Return (x, y) of the center of cell containing provided text 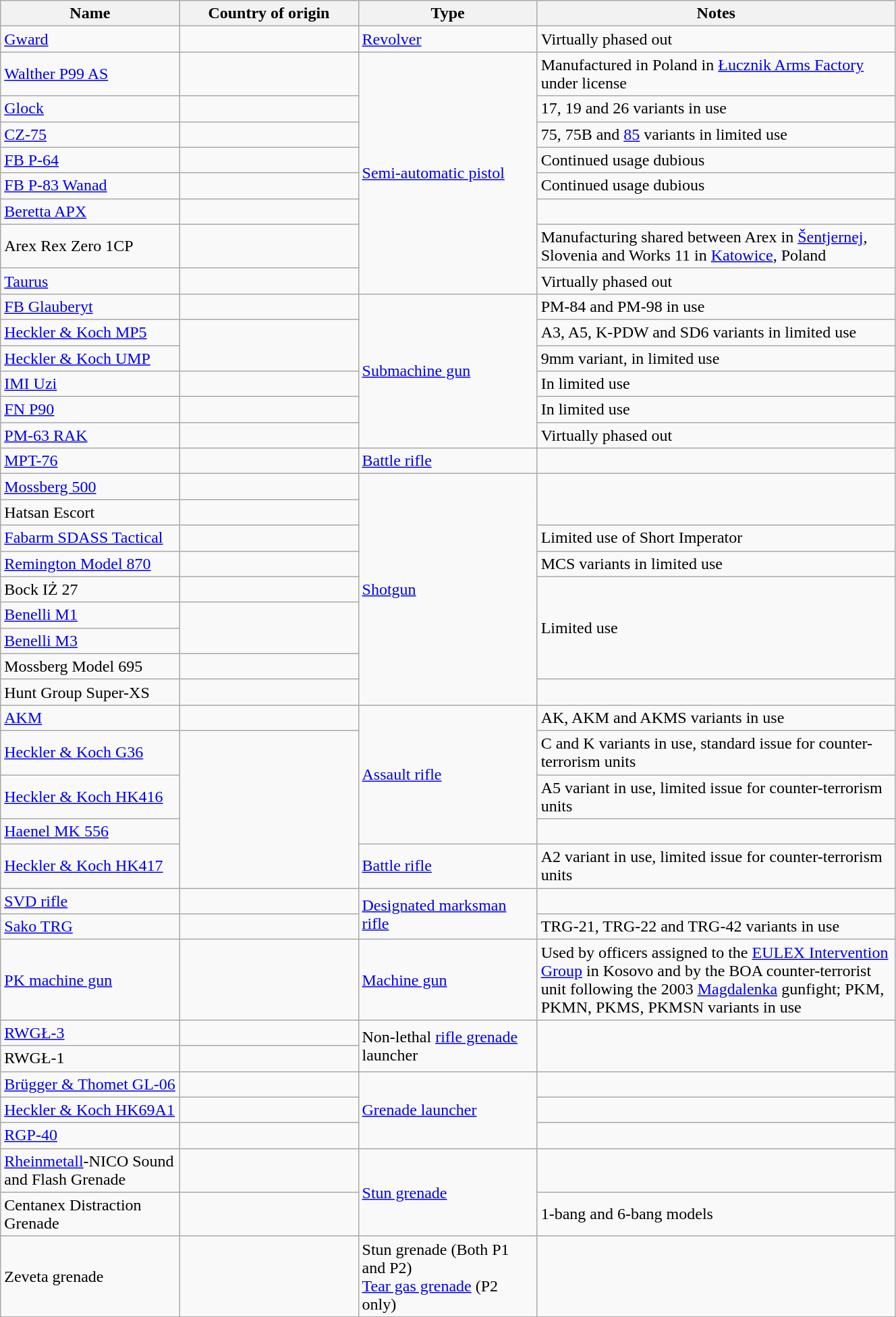
RGP-40 (90, 1135)
Submachine gun (448, 371)
9mm variant, in limited use (716, 358)
Glock (90, 109)
Arex Rex Zero 1CP (90, 246)
FB Glauberyt (90, 306)
CZ-75 (90, 134)
FN P90 (90, 410)
RWGŁ-3 (90, 1033)
Bock IŻ 27 (90, 589)
Type (448, 14)
Limited use (716, 628)
Manufacturing shared between Arex in Šentjernej, Slovenia and Works 11 in Katowice, Poland (716, 246)
Designated marksman rifle (448, 914)
A3, A5, K-PDW and SD6 variants in limited use (716, 332)
Name (90, 14)
Fabarm SDASS Tactical (90, 538)
Semi-automatic pistol (448, 173)
PM-63 RAK (90, 435)
MPT-76 (90, 461)
Notes (716, 14)
Heckler & Koch UMP (90, 358)
Stun grenade (Both P1 and P2)Tear gas grenade (P2 only) (448, 1276)
Sako TRG (90, 927)
Hunt Group Super-XS (90, 692)
FB P-64 (90, 160)
Limited use of Short Imperator (716, 538)
Rheinmetall-NICO Sound and Flash Grenade (90, 1171)
Revolver (448, 39)
Heckler & Koch HK69A1 (90, 1110)
Heckler & Koch G36 (90, 752)
Assault rifle (448, 774)
Benelli M1 (90, 615)
Hatsan Escort (90, 512)
Walther P99 AS (90, 74)
Country of origin (269, 14)
Remington Model 870 (90, 564)
SVD rifle (90, 901)
MCS variants in limited use (716, 564)
Taurus (90, 281)
Zeveta grenade (90, 1276)
AK, AKM and AKMS variants in use (716, 718)
Brügger & Thomet GL-06 (90, 1084)
RWGŁ-1 (90, 1058)
Centanex Distraction Grenade (90, 1214)
PK machine gun (90, 980)
Stun grenade (448, 1192)
Mossberg 500 (90, 487)
Heckler & Koch MP5 (90, 332)
IMI Uzi (90, 384)
Grenade launcher (448, 1110)
C and K variants in use, standard issue for counter-terrorism units (716, 752)
Machine gun (448, 980)
A2 variant in use, limited issue for counter-terrorism units (716, 867)
Haenel MK 556 (90, 832)
75, 75B and 85 variants in limited use (716, 134)
Non-lethal rifle grenade launcher (448, 1046)
Heckler & Koch HK417 (90, 867)
TRG-21, TRG-22 and TRG-42 variants in use (716, 927)
17, 19 and 26 variants in use (716, 109)
PM-84 and PM-98 in use (716, 306)
AKM (90, 718)
FB P-83 Wanad (90, 186)
Manufactured in Poland in Łucznik Arms Factory under license (716, 74)
Gward (90, 39)
Shotgun (448, 590)
Benelli M3 (90, 641)
1-bang and 6-bang models (716, 1214)
A5 variant in use, limited issue for counter-terrorism units (716, 797)
Beretta APX (90, 211)
Heckler & Koch HK416 (90, 797)
Mossberg Model 695 (90, 666)
